Return the [X, Y] coordinate for the center point of the cell that contains the specified text.  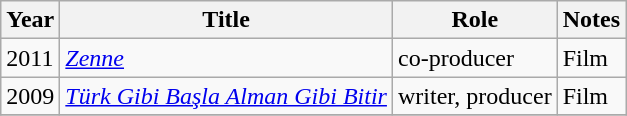
Title [226, 20]
Role [474, 20]
writer, producer [474, 96]
2009 [30, 96]
2011 [30, 58]
Zenne [226, 58]
Year [30, 20]
co-producer [474, 58]
Türk Gibi Başla Alman Gibi Bitir [226, 96]
Notes [591, 20]
